Identify which cell holds the provided text, then report its (x, y) central coordinate. 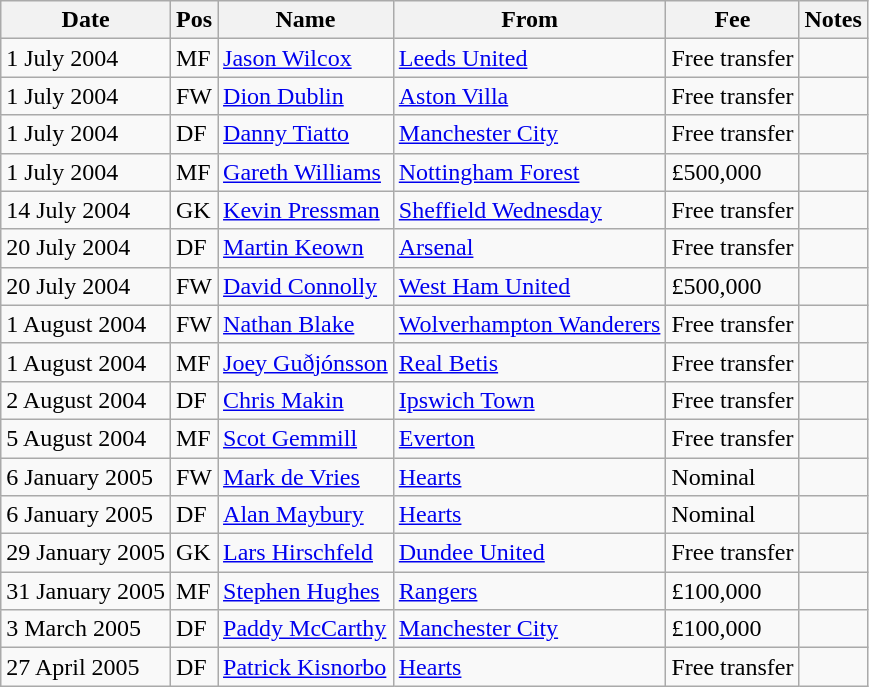
Nottingham Forest (530, 172)
Paddy McCarthy (306, 629)
Jason Wilcox (306, 58)
Fee (732, 20)
3 March 2005 (86, 629)
14 July 2004 (86, 210)
Chris Makin (306, 400)
2 August 2004 (86, 400)
Alan Maybury (306, 515)
Joey Guðjónsson (306, 362)
Arsenal (530, 248)
Sheffield Wednesday (530, 210)
Wolverhampton Wanderers (530, 324)
Scot Gemmill (306, 438)
Leeds United (530, 58)
Lars Hirschfeld (306, 553)
Ipswich Town (530, 400)
Gareth Williams (306, 172)
Dundee United (530, 553)
Notes (833, 20)
Mark de Vries (306, 477)
Danny Tiatto (306, 134)
Pos (194, 20)
David Connolly (306, 286)
Name (306, 20)
Dion Dublin (306, 96)
Real Betis (530, 362)
5 August 2004 (86, 438)
Martin Keown (306, 248)
Patrick Kisnorbo (306, 667)
Rangers (530, 591)
Kevin Pressman (306, 210)
Nathan Blake (306, 324)
Aston Villa (530, 96)
Everton (530, 438)
From (530, 20)
29 January 2005 (86, 553)
31 January 2005 (86, 591)
Date (86, 20)
West Ham United (530, 286)
Stephen Hughes (306, 591)
27 April 2005 (86, 667)
